Detect which cell encompasses the target text, then output its (X, Y) center coordinate. 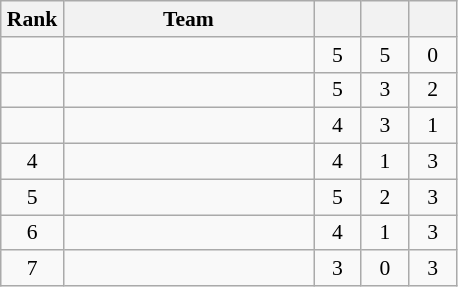
7 (32, 269)
Rank (32, 19)
6 (32, 233)
Team (188, 19)
